Pinpoint the cell where the given text exists, returning its (X, Y) midpoint coordinate. 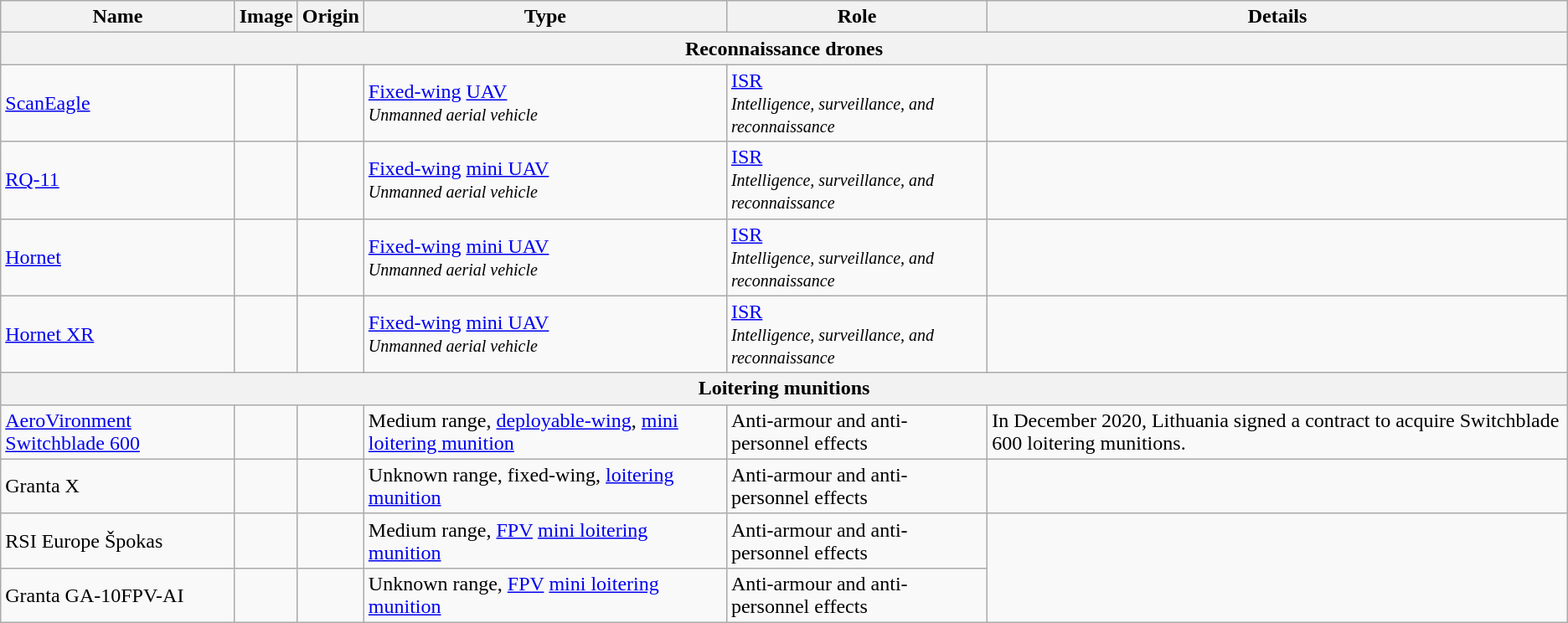
Medium range, deployable-wing, mini loitering munition (544, 432)
Unknown range, FPV mini loitering munition (544, 595)
Unknown range, fixed-wing, loitering munition (544, 486)
Details (1277, 17)
Loitering munitions (784, 389)
RSI Europe Špokas (117, 541)
Granta X (117, 486)
RQ-11 (117, 180)
AeroVironment Switchblade 600 (117, 432)
ScanEagle (117, 103)
Role (856, 17)
Medium range, FPV mini loitering munition (544, 541)
Hornet XR (117, 334)
Origin (330, 17)
In December 2020, Lithuania signed a contract to acquire Switchblade 600 loitering munitions. (1277, 432)
Reconnaissance drones (784, 49)
Name (117, 17)
Fixed-wing UAVUnmanned aerial vehicle (544, 103)
Image (266, 17)
Type (544, 17)
Granta GA-10FPV-AI (117, 595)
Hornet (117, 257)
